Provide the [x, y] coordinate of the cell's center where the given text is located.  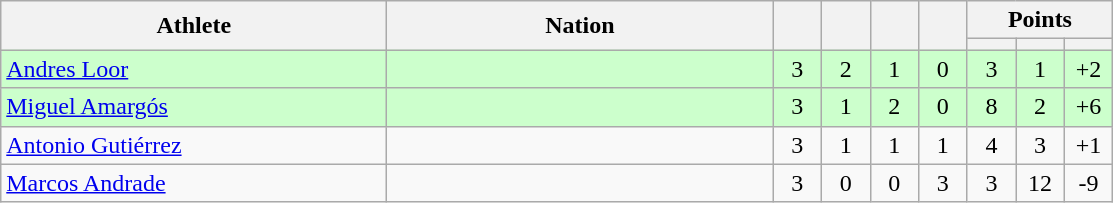
Miguel Amargós [194, 107]
Marcos Andrade [194, 183]
-9 [1088, 183]
Antonio Gutiérrez [194, 145]
Andres Loor [194, 69]
+1 [1088, 145]
+2 [1088, 69]
8 [992, 107]
4 [992, 145]
Nation [580, 26]
Athlete [194, 26]
+6 [1088, 107]
Points [1040, 20]
12 [1040, 183]
